Return [X, Y] of the center of cell containing provided text 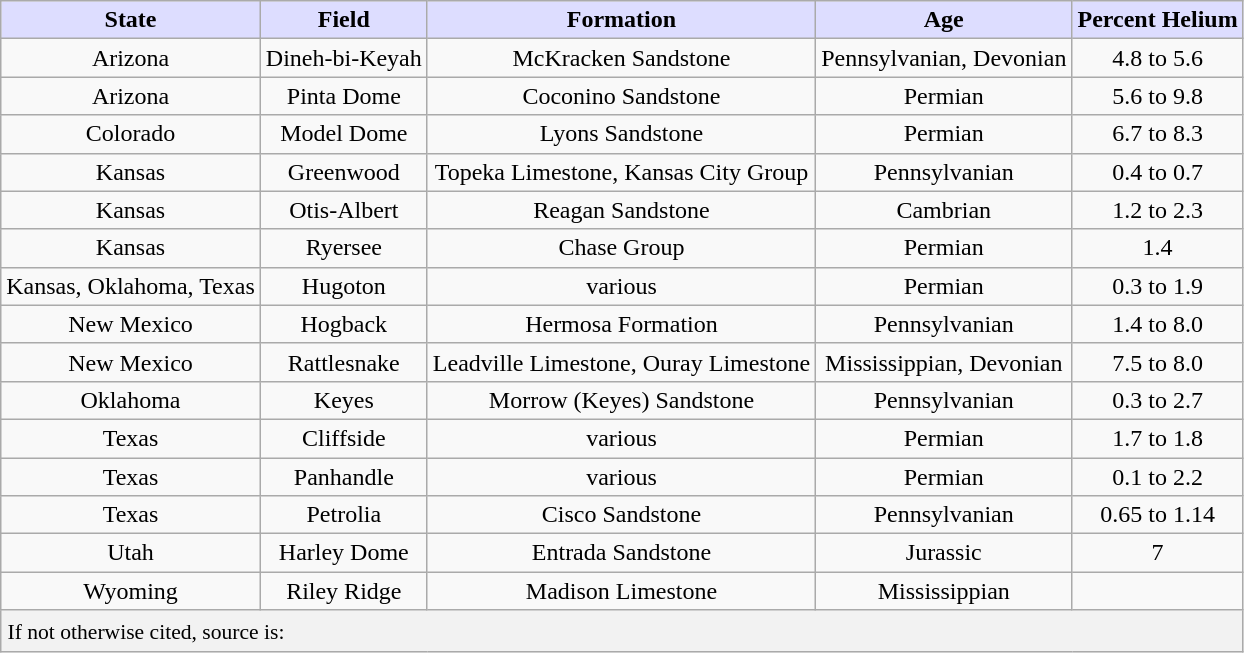
Utah [131, 553]
5.6 to 9.8 [1158, 96]
Hugoton [344, 286]
Jurassic [944, 553]
Cliffside [344, 438]
Oklahoma [131, 400]
Percent Helium [1158, 20]
Mississippian [944, 591]
Morrow (Keyes) Sandstone [621, 400]
7 [1158, 553]
0.4 to 0.7 [1158, 172]
Lyons Sandstone [621, 134]
Cisco Sandstone [621, 515]
If not otherwise cited, source is: [622, 631]
0.1 to 2.2 [1158, 477]
6.7 to 8.3 [1158, 134]
State [131, 20]
McKracken Sandstone [621, 58]
Topeka Limestone, Kansas City Group [621, 172]
Model Dome [344, 134]
Panhandle [344, 477]
Coconino Sandstone [621, 96]
Field [344, 20]
1.7 to 1.8 [1158, 438]
Harley Dome [344, 553]
Petrolia [344, 515]
Entrada Sandstone [621, 553]
Reagan Sandstone [621, 210]
Rattlesnake [344, 362]
Madison Limestone [621, 591]
1.4 [1158, 248]
Ryersee [344, 248]
Formation [621, 20]
1.4 to 8.0 [1158, 324]
Mississippian, Devonian [944, 362]
Wyoming [131, 591]
0.65 to 1.14 [1158, 515]
Kansas, Oklahoma, Texas [131, 286]
0.3 to 1.9 [1158, 286]
Leadville Limestone, Ouray Limestone [621, 362]
7.5 to 8.0 [1158, 362]
1.2 to 2.3 [1158, 210]
Cambrian [944, 210]
Pinta Dome [344, 96]
Hogback [344, 324]
0.3 to 2.7 [1158, 400]
Keyes [344, 400]
4.8 to 5.6 [1158, 58]
Otis-Albert [344, 210]
Dineh-bi-Keyah [344, 58]
Hermosa Formation [621, 324]
Greenwood [344, 172]
Colorado [131, 134]
Age [944, 20]
Riley Ridge [344, 591]
Chase Group [621, 248]
Pennsylvanian, Devonian [944, 58]
